Search for the cell housing the specified text and yield its (X, Y) center coordinate. 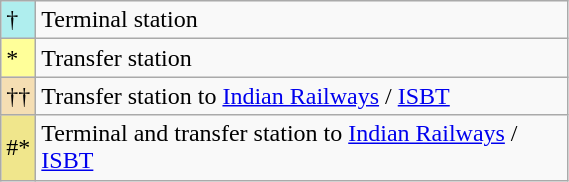
Terminal and transfer station to Indian Railways / ISBT (302, 148)
#* (18, 148)
Transfer station to Indian Railways / ISBT (302, 96)
†† (18, 96)
Transfer station (302, 58)
† (18, 20)
Terminal station (302, 20)
* (18, 58)
